Locate the cell with the specified text and output its [x, y] center coordinate. 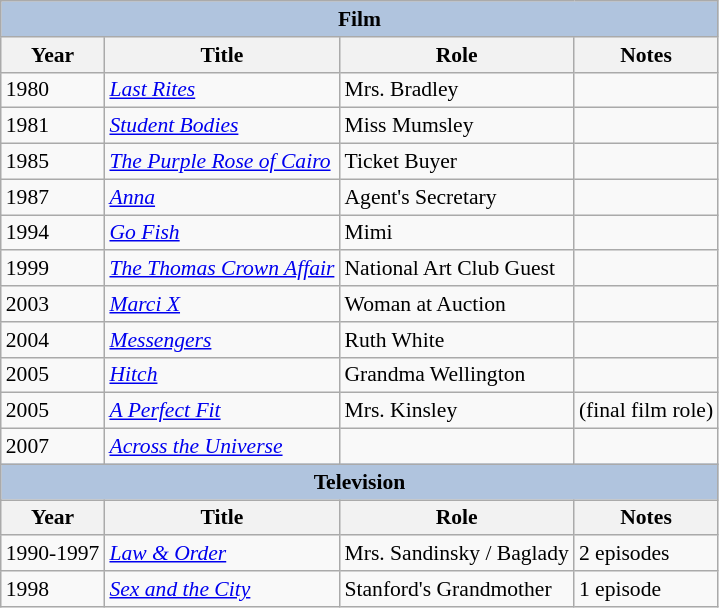
Sex and the City [222, 589]
Law & Order [222, 554]
Television [360, 482]
1 episode [646, 589]
Across the Universe [222, 447]
2 episodes [646, 554]
Anna [222, 197]
Mrs. Kinsley [456, 411]
Hitch [222, 375]
Marci X [222, 304]
(final film role) [646, 411]
Film [360, 19]
Grandma Wellington [456, 375]
Mimi [456, 233]
1980 [53, 90]
1998 [53, 589]
Go Fish [222, 233]
2003 [53, 304]
The Purple Rose of Cairo [222, 162]
Miss Mumsley [456, 126]
2004 [53, 340]
Woman at Auction [456, 304]
The Thomas Crown Affair [222, 269]
1985 [53, 162]
2007 [53, 447]
1981 [53, 126]
Messengers [222, 340]
A Perfect Fit [222, 411]
Mrs. Bradley [456, 90]
1994 [53, 233]
Last Rites [222, 90]
1990-1997 [53, 554]
National Art Club Guest [456, 269]
1987 [53, 197]
1999 [53, 269]
Student Bodies [222, 126]
Mrs. Sandinsky / Baglady [456, 554]
Stanford's Grandmother [456, 589]
Agent's Secretary [456, 197]
Ruth White [456, 340]
Ticket Buyer [456, 162]
